Scan for the cell matching the given text and deliver its (x, y) coordinate at center. 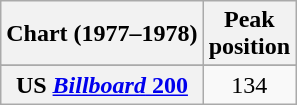
134 (249, 85)
Chart (1977–1978) (102, 34)
US Billboard 200 (102, 85)
Peakposition (249, 34)
